Scan for the cell matching the given text and deliver its [x, y] coordinate at center. 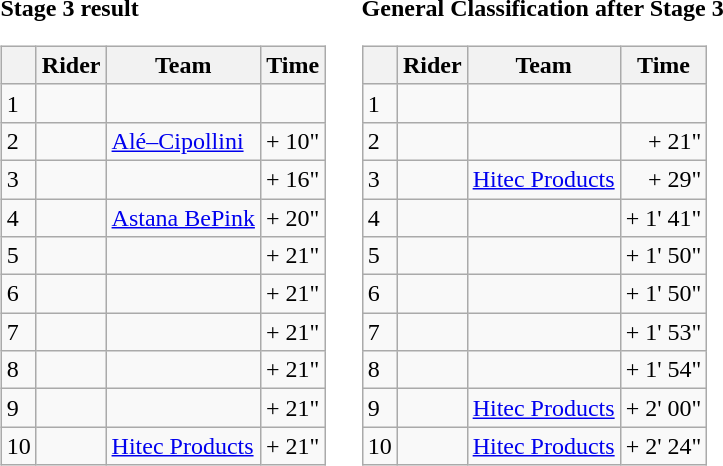
+ 1' 41" [664, 217]
Alé–Cipollini [183, 141]
+ 16" [292, 179]
+ 10" [292, 141]
+ 2' 00" [664, 408]
+ 29" [664, 179]
Astana BePink [183, 217]
+ 20" [292, 217]
+ 2' 24" [664, 446]
+ 1' 54" [664, 370]
+ 1' 53" [664, 332]
